Find where the given text appears and provide that cell's center as (X, Y) coordinate. 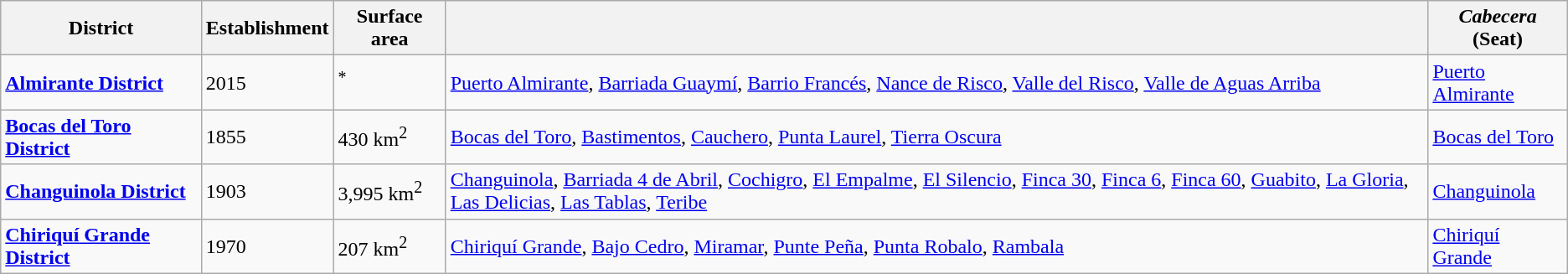
Puerto Almirante, Barriada Guaymí, Barrio Francés, Nance de Risco, Valle del Risco, Valle de Aguas Arriba (936, 82)
Bocas del Toro, Bastimentos, Cauchero, Punta Laurel, Tierra Oscura (936, 137)
Chiriquí Grande (1498, 246)
Surface area (389, 28)
District (101, 28)
207 km2 (389, 246)
1855 (267, 137)
Establishment (267, 28)
Almirante District (101, 82)
430 km2 (389, 137)
Changuinola District (101, 191)
* (389, 82)
Changuinola (1498, 191)
1903 (267, 191)
1970 (267, 246)
Cabecera (Seat) (1498, 28)
2015 (267, 82)
3,995 km2 (389, 191)
Puerto Almirante (1498, 82)
Bocas del Toro (1498, 137)
Chiriquí Grande District (101, 246)
Bocas del Toro District (101, 137)
Chiriquí Grande, Bajo Cedro, Miramar, Punte Peña, Punta Robalo, Rambala (936, 246)
